Output the [X, Y] coordinate of the center of the cell containing the given text.  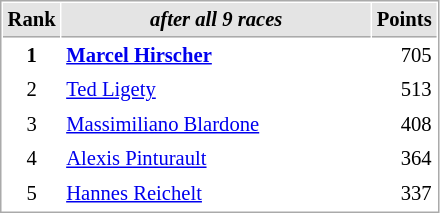
1 [32, 56]
364 [404, 158]
705 [404, 56]
3 [32, 124]
Alexis Pinturault [216, 158]
337 [404, 194]
after all 9 races [216, 20]
513 [404, 90]
Ted Ligety [216, 90]
Hannes Reichelt [216, 194]
4 [32, 158]
2 [32, 90]
Rank [32, 20]
408 [404, 124]
Massimiliano Blardone [216, 124]
5 [32, 194]
Marcel Hirscher [216, 56]
Points [404, 20]
